Output the [X, Y] coordinate of the center of the cell containing the given text.  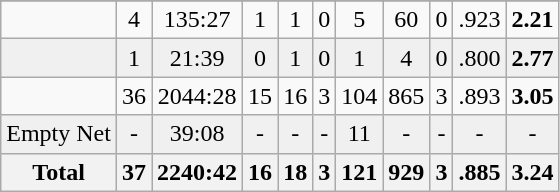
121 [360, 172]
2.77 [532, 58]
104 [360, 96]
.893 [480, 96]
2240:42 [198, 172]
3.24 [532, 172]
.923 [480, 20]
18 [296, 172]
11 [360, 134]
21:39 [198, 58]
865 [406, 96]
37 [134, 172]
135:27 [198, 20]
.885 [480, 172]
60 [406, 20]
5 [360, 20]
39:08 [198, 134]
3.05 [532, 96]
Total [59, 172]
15 [260, 96]
.800 [480, 58]
Empty Net [59, 134]
36 [134, 96]
929 [406, 172]
2.21 [532, 20]
2044:28 [198, 96]
